Find where the given text appears and provide that cell's center as [X, Y] coordinate. 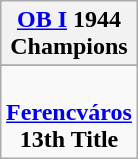
Ferencváros13th Title [70, 112]
OB I 1944Champions [70, 34]
